Scan for the cell matching the given text and deliver its [x, y] coordinate at center. 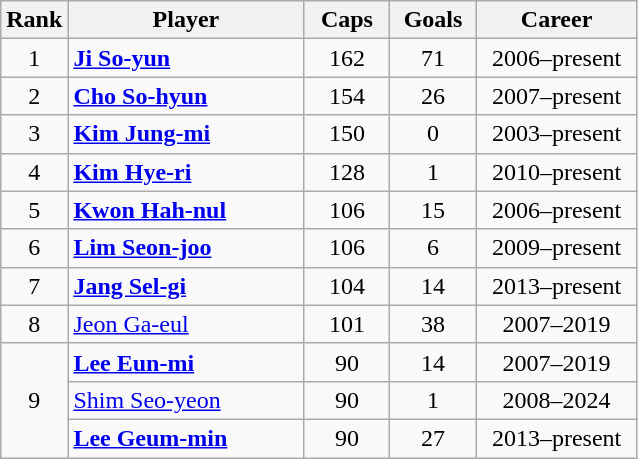
Lee Eun-mi [186, 362]
Player [186, 20]
2008–2024 [556, 400]
104 [347, 286]
Shim Seo-yeon [186, 400]
Lee Geum-min [186, 438]
Ji So-yun [186, 58]
Kwon Hah-nul [186, 210]
Kim Hye-ri [186, 172]
7 [34, 286]
Caps [347, 20]
Career [556, 20]
71 [433, 58]
27 [433, 438]
Lim Seon-joo [186, 248]
2 [34, 96]
154 [347, 96]
2003–present [556, 134]
3 [34, 134]
Rank [34, 20]
0 [433, 134]
38 [433, 324]
150 [347, 134]
26 [433, 96]
Cho So-hyun [186, 96]
Goals [433, 20]
128 [347, 172]
4 [34, 172]
15 [433, 210]
8 [34, 324]
9 [34, 400]
101 [347, 324]
Jeon Ga-eul [186, 324]
2009–present [556, 248]
2010–present [556, 172]
162 [347, 58]
5 [34, 210]
Jang Sel-gi [186, 286]
Kim Jung-mi [186, 134]
2007–present [556, 96]
